Identify which cell holds the provided text, then report its [X, Y] central coordinate. 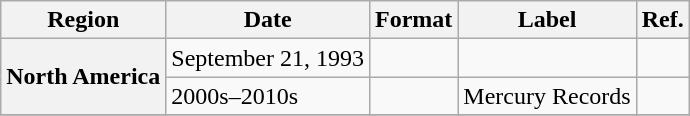
2000s–2010s [268, 96]
North America [84, 77]
Mercury Records [547, 96]
Date [268, 20]
Ref. [662, 20]
Region [84, 20]
September 21, 1993 [268, 58]
Label [547, 20]
Format [413, 20]
